Detect which cell encompasses the target text, then output its (X, Y) center coordinate. 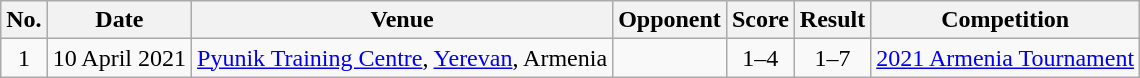
2021 Armenia Tournament (1006, 58)
Opponent (670, 20)
Competition (1006, 20)
No. (24, 20)
Result (832, 20)
Date (119, 20)
1–4 (760, 58)
Venue (402, 20)
Score (760, 20)
1 (24, 58)
10 April 2021 (119, 58)
Pyunik Training Centre, Yerevan, Armenia (402, 58)
1–7 (832, 58)
